Return (X, Y) of the center of cell containing provided text 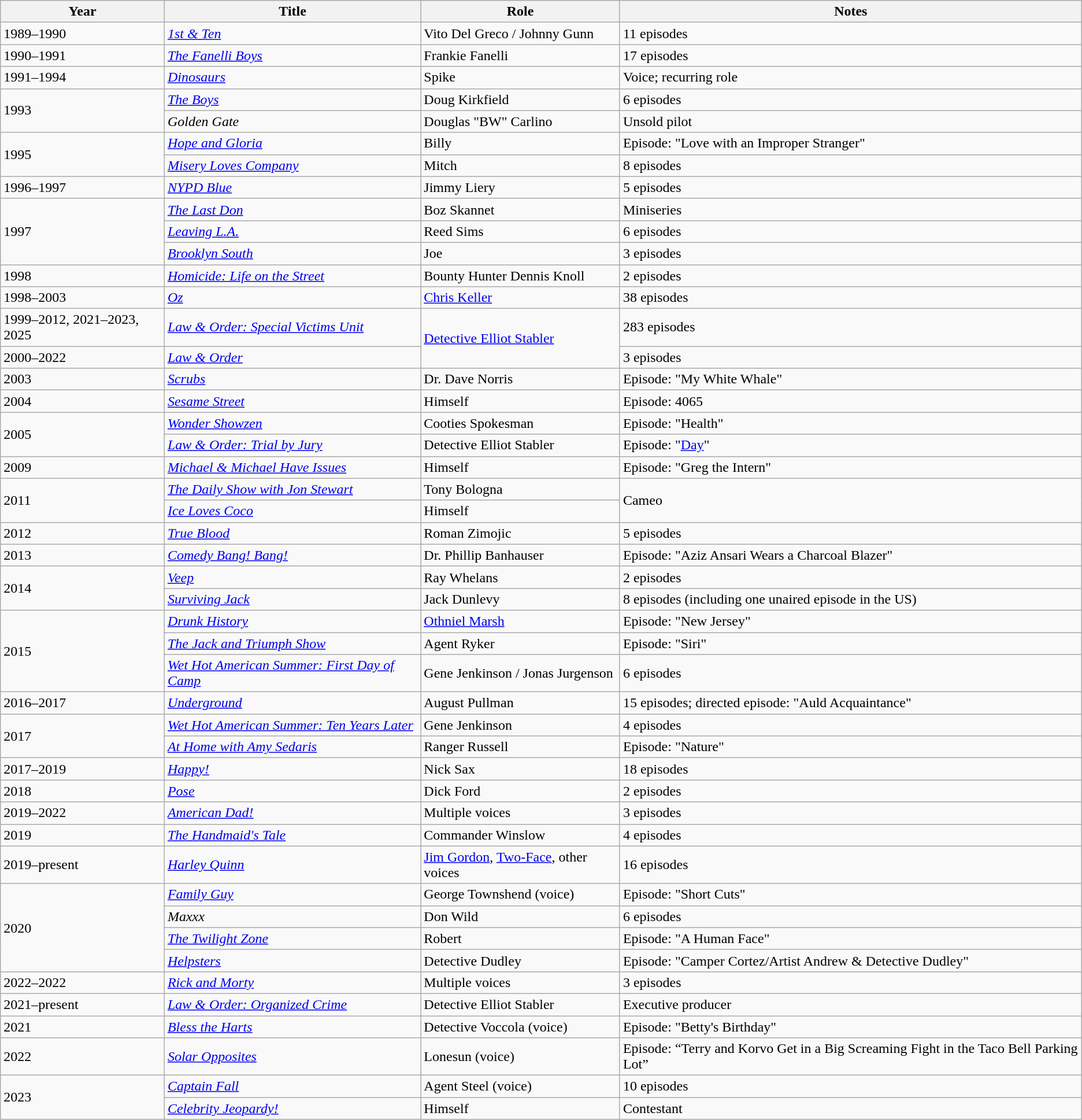
Episode: "New Jersey" (851, 621)
Episode: "Betty's Birthday" (851, 1026)
18 episodes (851, 769)
16 episodes (851, 865)
August Pullman (520, 703)
Episode: “Terry and Korvo Get in a Big Screaming Fight in the Taco Bell Parking Lot” (851, 1057)
Reed Sims (520, 231)
True Blood (292, 533)
1st & Ten (292, 34)
Episode: "Love with an Improper Stranger" (851, 143)
Wet Hot American Summer: Ten Years Later (292, 725)
8 episodes (851, 165)
Jimmy Liery (520, 187)
1997 (83, 231)
Law & Order: Trial by Jury (292, 445)
283 episodes (851, 327)
Lonesun (voice) (520, 1057)
2019 (83, 835)
1991–1994 (83, 77)
Wet Hot American Summer: First Day of Camp (292, 673)
2022 (83, 1057)
Scrubs (292, 379)
2003 (83, 379)
Wonder Showzen (292, 423)
Underground (292, 703)
2018 (83, 791)
Solar Opposites (292, 1057)
2021 (83, 1026)
Bounty Hunter Dennis Knoll (520, 276)
1990–1991 (83, 56)
Law & Order (292, 357)
2017–2019 (83, 769)
Family Guy (292, 894)
2022–2022 (83, 982)
Detective Dudley (520, 960)
Notes (851, 12)
2017 (83, 736)
38 episodes (851, 298)
At Home with Amy Sedaris (292, 747)
Title (292, 12)
Douglas "BW" Carlino (520, 121)
10 episodes (851, 1086)
Dick Ford (520, 791)
Joe (520, 253)
Vito Del Greco / Johnny Gunn (520, 34)
Spike (520, 77)
Celebrity Jeopardy! (292, 1108)
Detective Voccola (voice) (520, 1026)
Gene Jenkinson (520, 725)
Leaving L.A. (292, 231)
Law & Order: Special Victims Unit (292, 327)
Chris Keller (520, 298)
Executive producer (851, 1004)
11 episodes (851, 34)
2012 (83, 533)
Episode: "Day" (851, 445)
Role (520, 12)
Miniseries (851, 209)
Unsold pilot (851, 121)
Nick Sax (520, 769)
Episode: 4065 (851, 401)
1989–1990 (83, 34)
Contestant (851, 1108)
2021–present (83, 1004)
Sesame Street (292, 401)
1993 (83, 110)
1996–1997 (83, 187)
Pose (292, 791)
2015 (83, 651)
Year (83, 12)
Drunk History (292, 621)
1999–2012, 2021–2023, 2025 (83, 327)
Brooklyn South (292, 253)
Misery Loves Company (292, 165)
Episode: "Aziz Ansari Wears a Charcoal Blazer" (851, 555)
Mitch (520, 165)
Surviving Jack (292, 599)
Don Wild (520, 916)
8 episodes (including one unaired episode in the US) (851, 599)
Episode: "Camper Cortez/Artist Andrew & Detective Dudley" (851, 960)
Roman Zimojic (520, 533)
Agent Ryker (520, 644)
Episode: "Siri" (851, 644)
Commander Winslow (520, 835)
George Townshend (voice) (520, 894)
Agent Steel (voice) (520, 1086)
Dr. Dave Norris (520, 379)
1998–2003 (83, 298)
Cooties Spokesman (520, 423)
2009 (83, 467)
Othniel Marsh (520, 621)
Happy! (292, 769)
1995 (83, 154)
Cameo (851, 500)
Dr. Phillip Banhauser (520, 555)
2019–2022 (83, 813)
Episode: "Nature" (851, 747)
17 episodes (851, 56)
Ray Whelans (520, 577)
Episode: "Short Cuts" (851, 894)
2023 (83, 1097)
Episode: "Health" (851, 423)
15 episodes; directed episode: "Auld Acquaintance" (851, 703)
Michael & Michael Have Issues (292, 467)
2011 (83, 500)
Homicide: Life on the Street (292, 276)
Jack Dunlevy (520, 599)
Harley Quinn (292, 865)
The Jack and Triumph Show (292, 644)
American Dad! (292, 813)
The Fanelli Boys (292, 56)
Maxxx (292, 916)
Doug Kirkfield (520, 99)
2016–2017 (83, 703)
The Boys (292, 99)
Law & Order: Organized Crime (292, 1004)
NYPD Blue (292, 187)
Ranger Russell (520, 747)
Episode: "Greg the Intern" (851, 467)
Captain Fall (292, 1086)
2020 (83, 927)
Frankie Fanelli (520, 56)
Voice; recurring role (851, 77)
Hope and Gloria (292, 143)
Oz (292, 298)
Episode: "A Human Face" (851, 938)
Boz Skannet (520, 209)
The Daily Show with Jon Stewart (292, 489)
1998 (83, 276)
2000–2022 (83, 357)
The Twilight Zone (292, 938)
2005 (83, 434)
Jim Gordon, Two-Face, other voices (520, 865)
2019–present (83, 865)
Ice Loves Coco (292, 511)
Veep (292, 577)
Golden Gate (292, 121)
The Last Don (292, 209)
Billy (520, 143)
Gene Jenkinson / Jonas Jurgenson (520, 673)
Comedy Bang! Bang! (292, 555)
Robert (520, 938)
Dinosaurs (292, 77)
Rick and Morty (292, 982)
Episode: "My White Whale" (851, 379)
Helpsters (292, 960)
2014 (83, 588)
2004 (83, 401)
The Handmaid's Tale (292, 835)
Bless the Harts (292, 1026)
2013 (83, 555)
Tony Bologna (520, 489)
